Return (X, Y) of the center of cell containing provided text 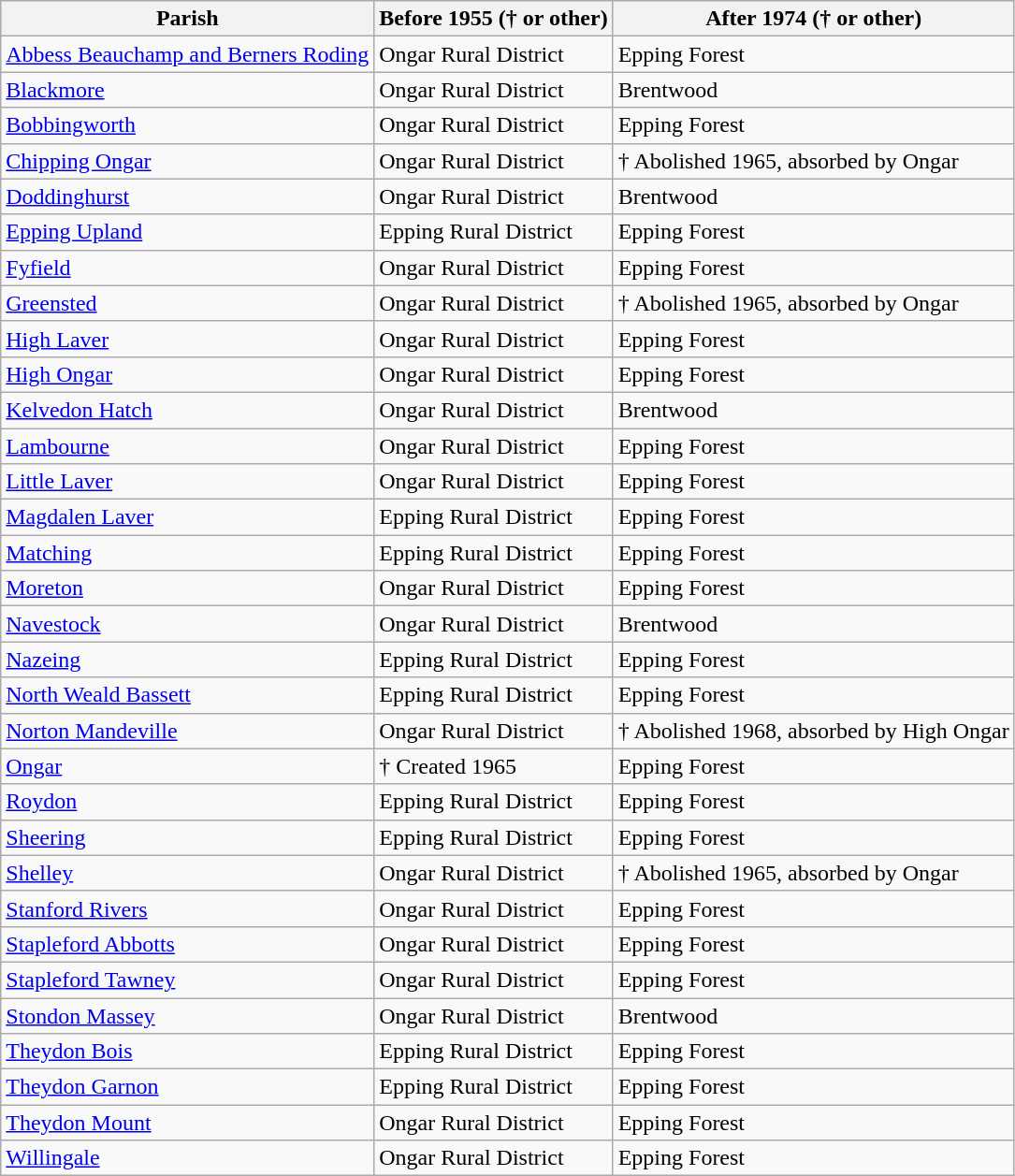
Before 1955 († or other) (494, 19)
Shelley (187, 873)
Willingale (187, 1158)
Fyfield (187, 268)
Ongar (187, 766)
Chipping Ongar (187, 161)
Greensted (187, 303)
Blackmore (187, 90)
Stanford Rivers (187, 908)
Kelvedon Hatch (187, 410)
Stapleford Abbotts (187, 944)
Epping Upland (187, 232)
Bobbingworth (187, 125)
Norton Mandeville (187, 731)
† Abolished 1968, absorbed by High Ongar (814, 731)
Theydon Mount (187, 1123)
Lambourne (187, 446)
North Weald Bassett (187, 695)
Little Laver (187, 482)
Nazeing (187, 660)
Stondon Massey (187, 1015)
Abbess Beauchamp and Berners Roding (187, 54)
Navestock (187, 624)
Moreton (187, 588)
Parish (187, 19)
After 1974 († or other) (814, 19)
Doddinghurst (187, 196)
Matching (187, 553)
Theydon Bois (187, 1052)
High Laver (187, 339)
Sheering (187, 837)
† Created 1965 (494, 766)
Roydon (187, 802)
Magdalen Laver (187, 517)
High Ongar (187, 374)
Theydon Garnon (187, 1087)
Stapleford Tawney (187, 980)
